Identify which cell holds the provided text, then report its (x, y) central coordinate. 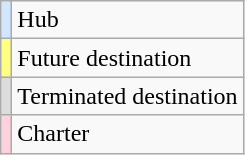
Future destination (128, 58)
Charter (128, 134)
Hub (128, 20)
Terminated destination (128, 96)
